Output the (X, Y) coordinate of the center of the cell containing the given text.  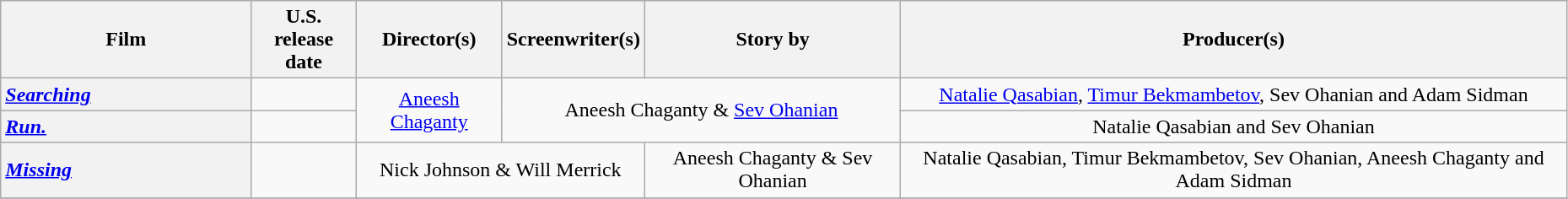
U.S. release date (304, 40)
Natalie Qasabian, Timur Bekmambetov, Sev Ohanian and Adam Sidman (1234, 94)
Natalie Qasabian and Sev Ohanian (1234, 126)
Missing (127, 170)
Nick Johnson & Will Merrick (500, 170)
Searching (127, 94)
Natalie Qasabian, Timur Bekmambetov, Sev Ohanian, Aneesh Chaganty and Adam Sidman (1234, 170)
Producer(s) (1234, 40)
Story by (773, 40)
Aneesh Chaganty (428, 110)
Run. (127, 126)
Film (127, 40)
Director(s) (428, 40)
Screenwriter(s) (574, 40)
